Return the [x, y] coordinate for the center point of the cell that contains the specified text.  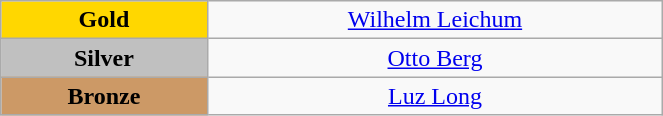
Bronze [104, 96]
Luz Long [435, 96]
Gold [104, 20]
Wilhelm Leichum [435, 20]
Otto Berg [435, 58]
Silver [104, 58]
